Extract the [X, Y] coordinate from the center of the cell holding the provided text.  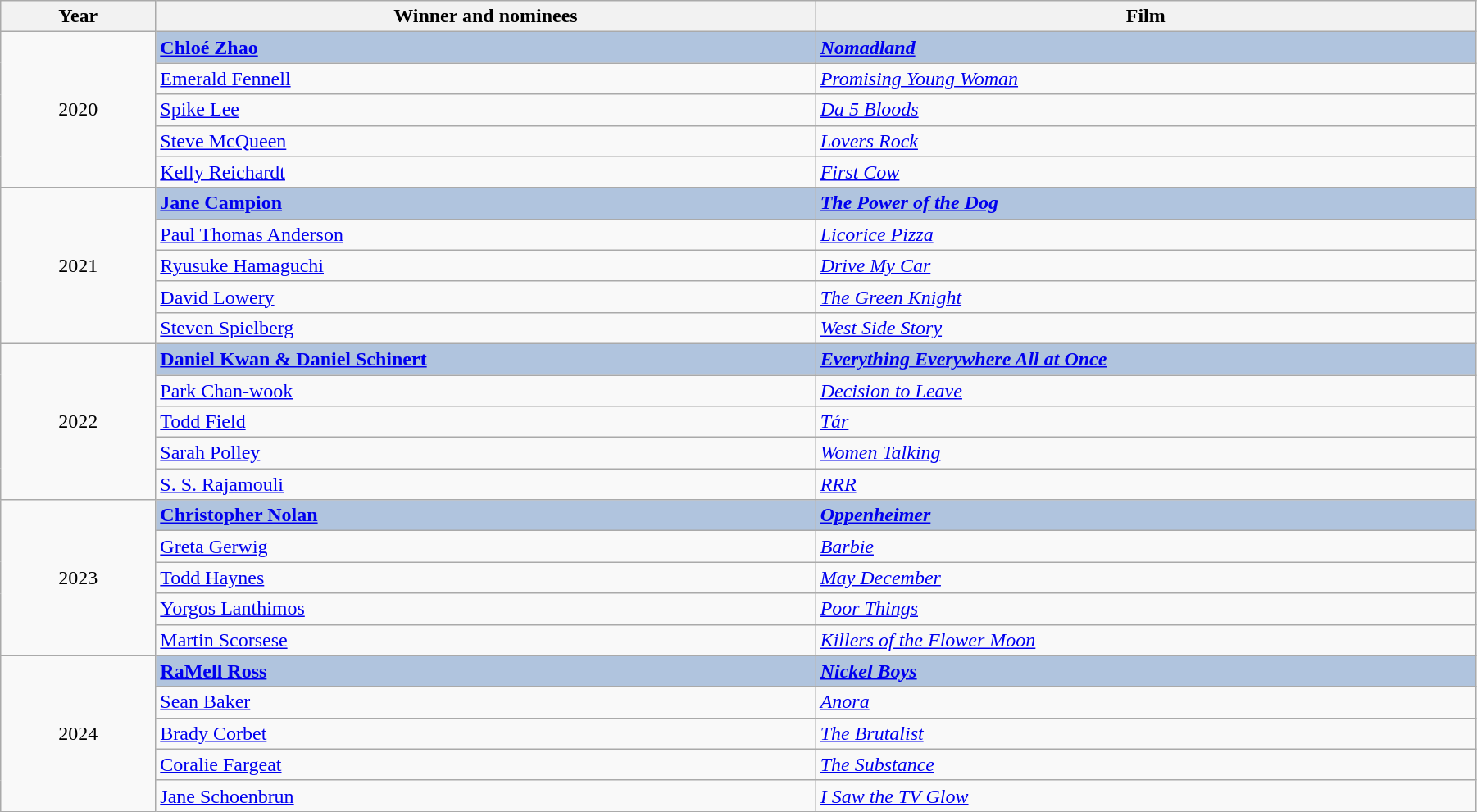
Film [1146, 16]
Jane Schoenbrun [485, 796]
2024 [79, 733]
Steve McQueen [485, 141]
Decision to Leave [1146, 391]
Women Talking [1146, 453]
Spike Lee [485, 110]
Killers of the Flower Moon [1146, 640]
2021 [79, 265]
2023 [79, 578]
Lovers Rock [1146, 141]
Kelly Reichardt [485, 172]
The Brutalist [1146, 733]
Oppenheimer [1146, 515]
2020 [79, 110]
Everything Everywhere All at Once [1146, 359]
2022 [79, 421]
Barbie [1146, 547]
The Substance [1146, 764]
Winner and nominees [485, 16]
Da 5 Bloods [1146, 110]
Sarah Polley [485, 453]
RaMell Ross [485, 671]
Promising Young Woman [1146, 79]
Anora [1146, 702]
David Lowery [485, 297]
Daniel Kwan & Daniel Schinert [485, 359]
Year [79, 16]
Coralie Fargeat [485, 764]
RRR [1146, 484]
The Power of the Dog [1146, 203]
Drive My Car [1146, 265]
The Green Knight [1146, 297]
Todd Field [485, 422]
Sean Baker [485, 702]
Todd Haynes [485, 578]
Nomadland [1146, 48]
Greta Gerwig [485, 547]
Poor Things [1146, 609]
I Saw the TV Glow [1146, 796]
First Cow [1146, 172]
May December [1146, 578]
Licorice Pizza [1146, 234]
Park Chan-wook [485, 391]
Yorgos Lanthimos [485, 609]
Nickel Boys [1146, 671]
S. S. Rajamouli [485, 484]
Martin Scorsese [485, 640]
Steven Spielberg [485, 328]
West Side Story [1146, 328]
Christopher Nolan [485, 515]
Chloé Zhao [485, 48]
Paul Thomas Anderson [485, 234]
Brady Corbet [485, 733]
Tár [1146, 422]
Jane Campion [485, 203]
Ryusuke Hamaguchi [485, 265]
Emerald Fennell [485, 79]
